Detect which cell encompasses the target text, then output its (x, y) center coordinate. 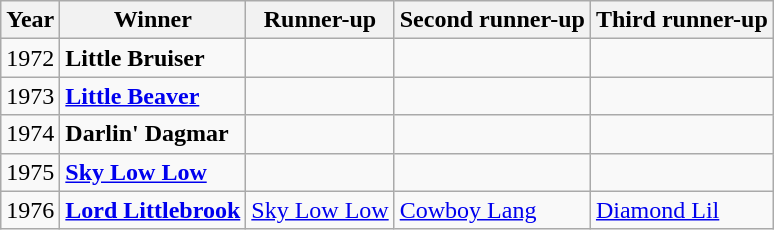
Diamond Lil (682, 210)
1976 (30, 210)
1974 (30, 134)
Lord Littlebrook (153, 210)
Winner (153, 20)
Year (30, 20)
Third runner-up (682, 20)
Cowboy Lang (492, 210)
1975 (30, 172)
Second runner-up (492, 20)
1973 (30, 96)
Darlin' Dagmar (153, 134)
Little Bruiser (153, 58)
1972 (30, 58)
Little Beaver (153, 96)
Runner-up (320, 20)
